Determine the (X, Y) coordinate at the center of the cell enclosing the given text.  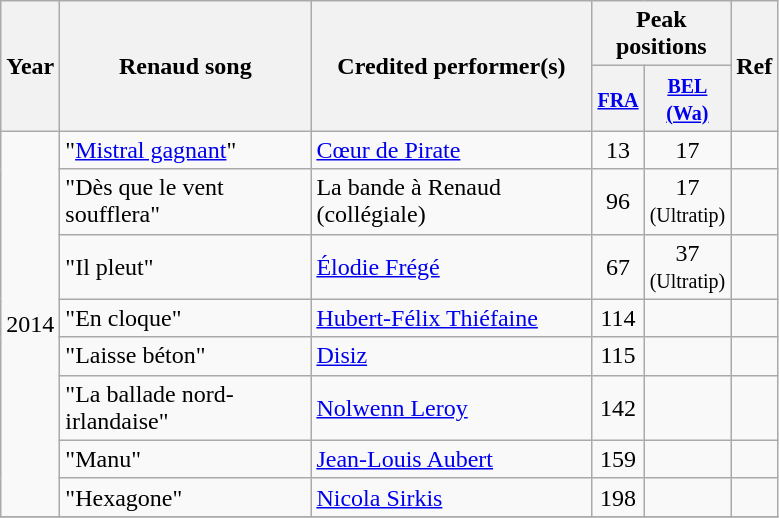
115 (618, 356)
13 (618, 150)
"Manu" (186, 459)
Year (30, 66)
Hubert-Félix Thiéfaine (452, 318)
96 (618, 202)
2014 (30, 324)
Peak positions (662, 34)
Nicola Sirkis (452, 497)
"La ballade nord-irlandaise" (186, 408)
17 (688, 150)
Ref (754, 66)
Nolwenn Leroy (452, 408)
17(Ultratip) (688, 202)
Renaud song (186, 66)
"Hexagone" (186, 497)
114 (618, 318)
67 (618, 266)
"Laisse béton" (186, 356)
"En cloque" (186, 318)
BEL (Wa) (688, 98)
198 (618, 497)
La bande à Renaud (collégiale) (452, 202)
142 (618, 408)
Credited performer(s) (452, 66)
"Dès que le vent soufflera" (186, 202)
"Mistral gagnant" (186, 150)
"Il pleut" (186, 266)
Jean-Louis Aubert (452, 459)
37(Ultratip) (688, 266)
Élodie Frégé (452, 266)
Cœur de Pirate (452, 150)
159 (618, 459)
FRA (618, 98)
Disiz (452, 356)
